Find where the given text appears and provide that cell's center as [X, Y] coordinate. 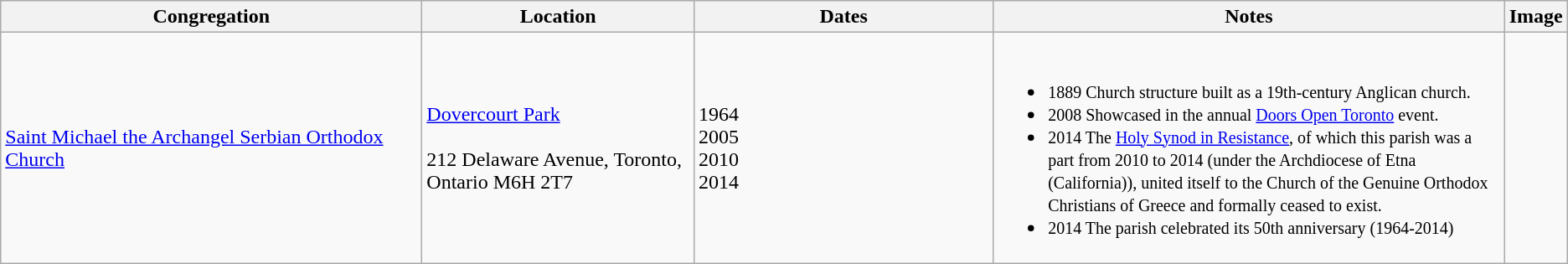
1964200520102014 [843, 148]
Location [558, 17]
Saint Michael the Archangel Serbian Orthodox Church [211, 148]
Image [1536, 17]
Congregation [211, 17]
Dovercourt Park212 Delaware Avenue, Toronto, Ontario M6H 2T7 [558, 148]
Notes [1250, 17]
Dates [843, 17]
